Return the (x, y) coordinate for the center point of the cell that contains the specified text.  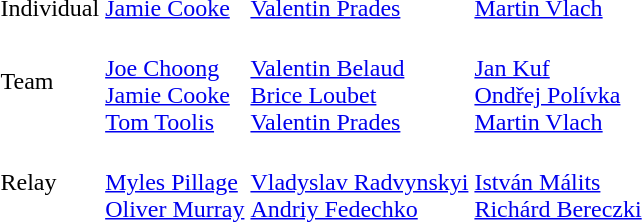
Valentin BelaudBrice LoubetValentin Prades (360, 82)
Joe ChoongJamie CookeTom Toolis (175, 82)
